Provide the (X, Y) coordinate of the cell's center where the given text is located.  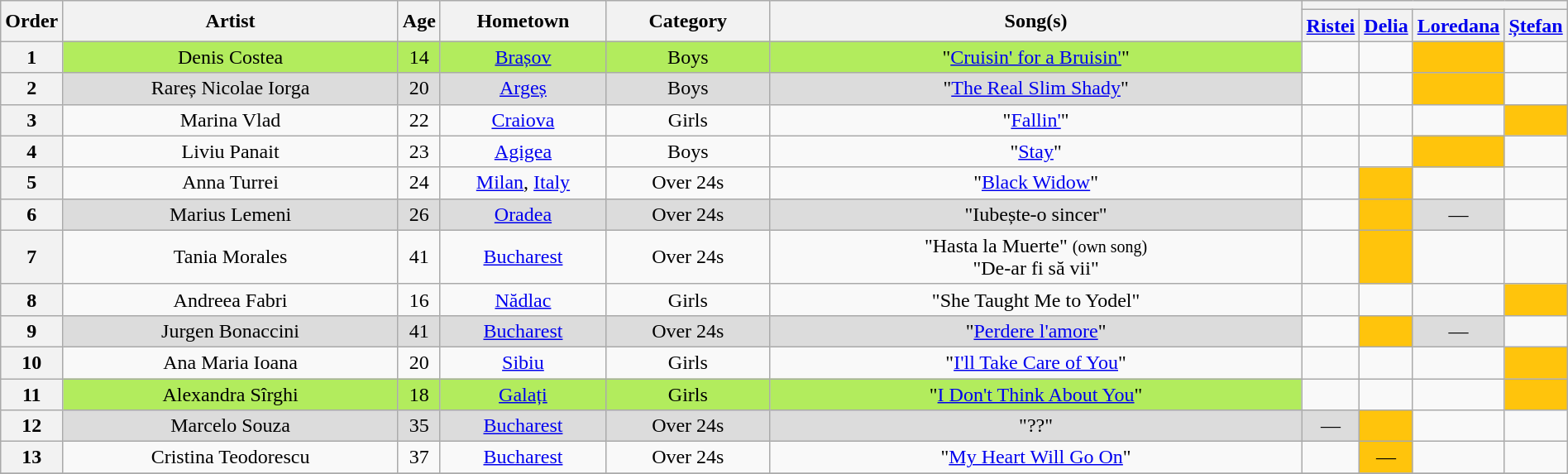
Ristei (1331, 26)
10 (31, 362)
9 (31, 331)
Ștefan (1536, 26)
Artist (231, 22)
Hometown (523, 22)
7 (31, 256)
Denis Costea (231, 57)
"My Heart Will Go On" (1035, 457)
Song(s) (1035, 22)
Delia (1386, 26)
"Fallin'" (1035, 120)
Nădlac (523, 299)
Age (418, 22)
Loredana (1459, 26)
Marcelo Souza (231, 426)
5 (31, 183)
23 (418, 151)
Marina Vlad (231, 120)
Andreea Fabri (231, 299)
Jurgen Bonaccini (231, 331)
"I Don't Think About You" (1035, 395)
Rareș Nicolae Iorga (231, 89)
8 (31, 299)
"Cruisin' for a Bruisin'" (1035, 57)
13 (31, 457)
16 (418, 299)
26 (418, 214)
"I'll Take Care of You" (1035, 362)
18 (418, 395)
11 (31, 395)
3 (31, 120)
Argeș (523, 89)
Marius Lemeni (231, 214)
14 (418, 57)
Cristina Teodorescu (231, 457)
Galați (523, 395)
Liviu Panait (231, 151)
35 (418, 426)
1 (31, 57)
22 (418, 120)
Tania Morales (231, 256)
37 (418, 457)
12 (31, 426)
"Stay" (1035, 151)
Anna Turrei (231, 183)
"Black Widow" (1035, 183)
"Hasta la Muerte" (own song) "De-ar fi să vii" (1035, 256)
"Iubește-o sincer" (1035, 214)
Ana Maria Ioana (231, 362)
Sibiu (523, 362)
Alexandra Sîrghi (231, 395)
Brașov (523, 57)
"The Real Slim Shady" (1035, 89)
6 (31, 214)
2 (31, 89)
Milan, Italy (523, 183)
Category (688, 22)
"She Taught Me to Yodel" (1035, 299)
4 (31, 151)
"??" (1035, 426)
24 (418, 183)
Agigea (523, 151)
Oradea (523, 214)
"Perdere l'amore" (1035, 331)
Craiova (523, 120)
Order (31, 22)
